Pinpoint the cell where the given text exists, returning its (X, Y) midpoint coordinate. 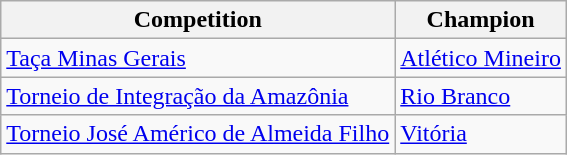
Rio Branco (481, 96)
Atlético Mineiro (481, 58)
Competition (198, 20)
Vitória (481, 134)
Torneio de Integração da Amazônia (198, 96)
Champion (481, 20)
Torneio José Américo de Almeida Filho (198, 134)
Taça Minas Gerais (198, 58)
